Provide the [X, Y] coordinate of the cell's center where the given text is located.  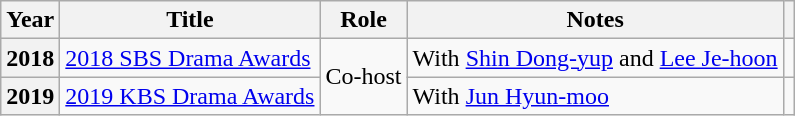
Title [190, 20]
2018 [30, 58]
Year [30, 20]
With Shin Dong-yup and Lee Je-hoon [595, 58]
With Jun Hyun-moo [595, 96]
2018 SBS Drama Awards [190, 58]
2019 [30, 96]
2019 KBS Drama Awards [190, 96]
Role [364, 20]
Co-host [364, 77]
Notes [595, 20]
